For the text-containing cell, return its midpoint in (x, y) coordinate format. 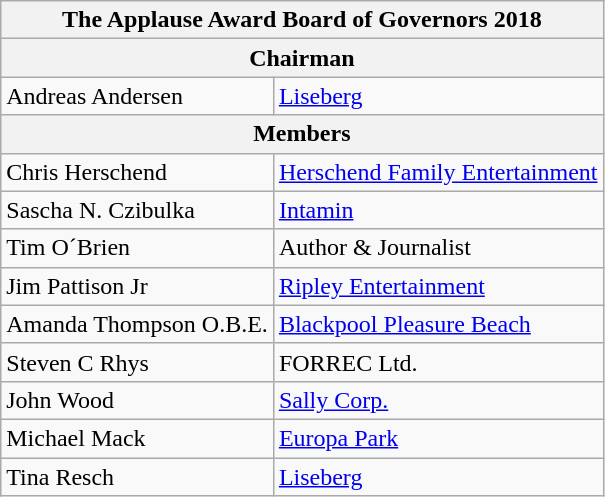
Members (302, 134)
Michael Mack (138, 438)
Ripley Entertainment (438, 286)
Sally Corp. (438, 400)
Sascha N. Czibulka (138, 210)
Tina Resch (138, 477)
Jim Pattison Jr (138, 286)
Herschend Family Entertainment (438, 172)
The Applause Award Board of Governors 2018 (302, 20)
Chairman (302, 58)
FORREC Ltd. (438, 362)
Author & Journalist (438, 248)
Blackpool Pleasure Beach (438, 324)
Steven C Rhys (138, 362)
Tim O´Brien (138, 248)
Amanda Thompson O.B.E. (138, 324)
Andreas Andersen (138, 96)
Europa Park (438, 438)
John Wood (138, 400)
Chris Herschend (138, 172)
Intamin (438, 210)
